Detect which cell encompasses the target text, then output its [X, Y] center coordinate. 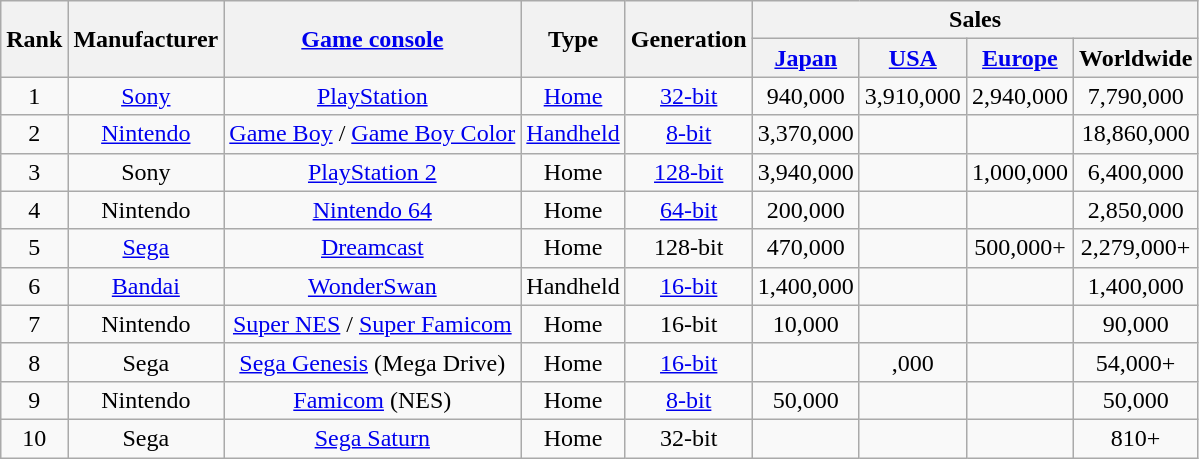
2,850,000 [1135, 210]
USA [912, 58]
8 [34, 362]
7 [34, 324]
Sega Saturn [372, 438]
54,000+ [1135, 362]
470,000 [806, 248]
Bandai [146, 286]
5 [34, 248]
3,940,000 [806, 172]
9 [34, 400]
Dreamcast [372, 248]
6,400,000 [1135, 172]
3 [34, 172]
Worldwide [1135, 58]
18,860,000 [1135, 134]
3,910,000 [912, 96]
Sega Genesis (Mega Drive) [372, 362]
Europe [1020, 58]
500,000+ [1020, 248]
WonderSwan [372, 286]
Game Boy / Game Boy Color [372, 134]
810+ [1135, 438]
Type [573, 39]
6 [34, 286]
7,790,000 [1135, 96]
2,940,000 [1020, 96]
4 [34, 210]
Rank [34, 39]
Japan [806, 58]
Super NES / Super Famicom [372, 324]
Game console [372, 39]
Famicom (NES) [372, 400]
Nintendo 64 [372, 210]
Manufacturer [146, 39]
Sales [975, 20]
PlayStation [372, 96]
PlayStation 2 [372, 172]
1 [34, 96]
1,000,000 [1020, 172]
10 [34, 438]
90,000 [1135, 324]
Generation [688, 39]
64-bit [688, 210]
,000 [912, 362]
2 [34, 134]
10,000 [806, 324]
3,370,000 [806, 134]
940,000 [806, 96]
2,279,000+ [1135, 248]
200,000 [806, 210]
